Return [X, Y] of the center of cell containing provided text 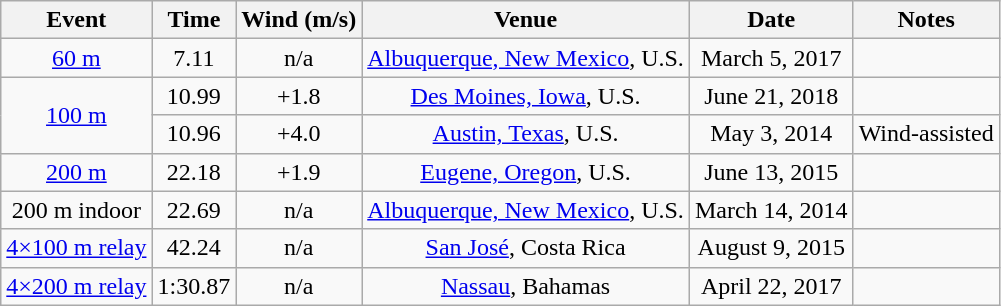
4×100 m relay [76, 248]
Wind (m/s) [299, 20]
7.11 [194, 58]
Nassau, Bahamas [526, 286]
+1.9 [299, 172]
60 m [76, 58]
Venue [526, 20]
4×200 m relay [76, 286]
March 5, 2017 [771, 58]
22.69 [194, 210]
+1.8 [299, 96]
Date [771, 20]
June 13, 2015 [771, 172]
22.18 [194, 172]
1:30.87 [194, 286]
10.96 [194, 134]
August 9, 2015 [771, 248]
Wind-assisted [926, 134]
Notes [926, 20]
10.99 [194, 96]
Eugene, Oregon, U.S. [526, 172]
San José, Costa Rica [526, 248]
+4.0 [299, 134]
June 21, 2018 [771, 96]
Austin, Texas, U.S. [526, 134]
Event [76, 20]
200 m indoor [76, 210]
42.24 [194, 248]
March 14, 2014 [771, 210]
May 3, 2014 [771, 134]
April 22, 2017 [771, 286]
Time [194, 20]
100 m [76, 115]
200 m [76, 172]
Des Moines, Iowa, U.S. [526, 96]
